Detect which cell encompasses the target text, then output its [x, y] center coordinate. 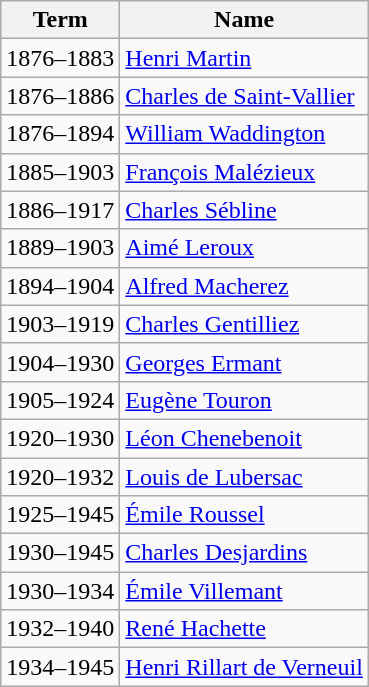
Georges Ermant [244, 362]
Charles Sébline [244, 210]
Charles Desjardins [244, 553]
1904–1930 [60, 362]
René Hachette [244, 629]
1885–1903 [60, 172]
Louis de Lubersac [244, 477]
1894–1904 [60, 286]
Eugène Touron [244, 400]
Name [244, 20]
François Malézieux [244, 172]
1920–1932 [60, 477]
Alfred Macherez [244, 286]
Émile Villemant [244, 591]
Émile Roussel [244, 515]
Léon Chenebenoit [244, 438]
Aimé Leroux [244, 248]
1886–1917 [60, 210]
1932–1940 [60, 629]
Henri Martin [244, 58]
1930–1945 [60, 553]
1876–1883 [60, 58]
William Waddington [244, 134]
1930–1934 [60, 591]
Henri Rillart de Verneuil [244, 667]
1889–1903 [60, 248]
1925–1945 [60, 515]
Term [60, 20]
Charles de Saint-Vallier [244, 96]
1905–1924 [60, 400]
1920–1930 [60, 438]
1876–1894 [60, 134]
1934–1945 [60, 667]
1903–1919 [60, 324]
1876–1886 [60, 96]
Charles Gentilliez [244, 324]
